Capture the cell that displays the provided text and extract its [x, y] central coordinate. 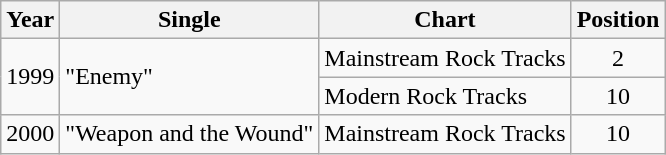
Modern Rock Tracks [445, 96]
Year [30, 20]
2 [618, 58]
Position [618, 20]
Chart [445, 20]
"Enemy" [190, 77]
2000 [30, 134]
Single [190, 20]
1999 [30, 77]
"Weapon and the Wound" [190, 134]
